Detect which cell encompasses the target text, then output its (x, y) center coordinate. 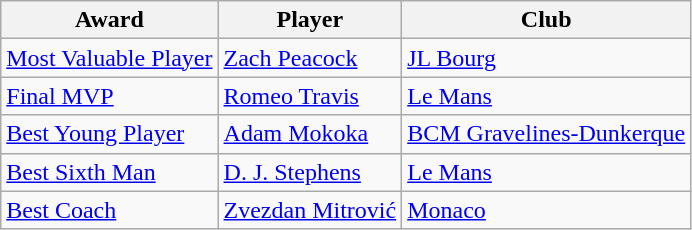
BCM Gravelines-Dunkerque (546, 134)
D. J. Stephens (310, 172)
Best Young Player (110, 134)
Player (310, 20)
Zvezdan Mitrović (310, 210)
Adam Mokoka (310, 134)
Award (110, 20)
Monaco (546, 210)
Romeo Travis (310, 96)
Final MVP (110, 96)
JL Bourg (546, 58)
Club (546, 20)
Zach Peacock (310, 58)
Most Valuable Player (110, 58)
Best Sixth Man (110, 172)
Best Coach (110, 210)
